For the text-containing cell, return its midpoint in [x, y] coordinate format. 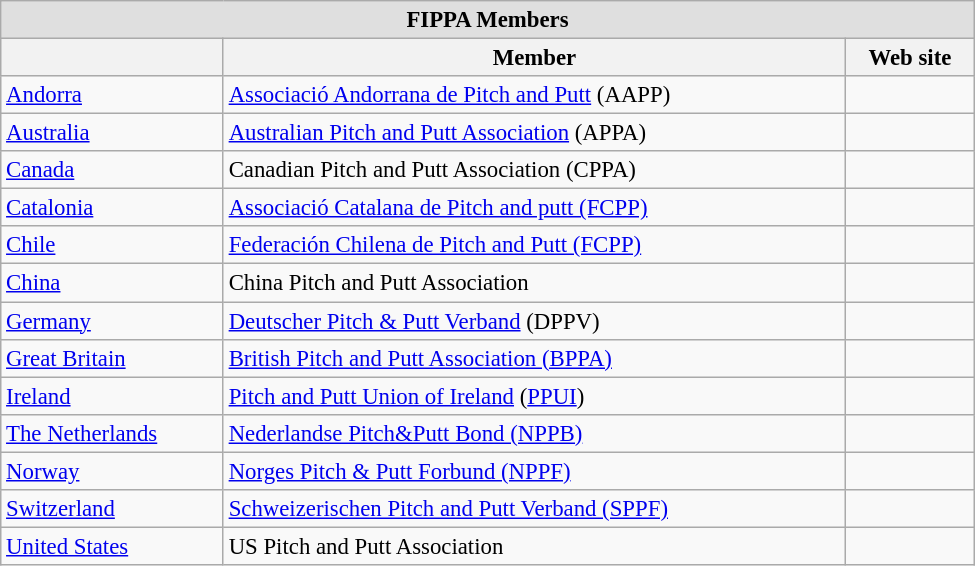
Great Britain [112, 358]
British Pitch and Putt Association (BPPA) [534, 358]
Switzerland [112, 509]
Australia [112, 133]
Associació Andorrana de Pitch and Putt (AAPP) [534, 95]
Andorra [112, 95]
Norway [112, 471]
Canada [112, 170]
Federación Chilena de Pitch and Putt (FCPP) [534, 245]
Norges Pitch & Putt Forbund (NPPF) [534, 471]
The Netherlands [112, 433]
Member [534, 58]
Germany [112, 321]
United States [112, 546]
China [112, 283]
China Pitch and Putt Association [534, 283]
Catalonia [112, 208]
Deutscher Pitch & Putt Verband (DPPV) [534, 321]
US Pitch and Putt Association [534, 546]
Associació Catalana de Pitch and putt (FCPP) [534, 208]
Nederlandse Pitch&Putt Bond (NPPB) [534, 433]
Pitch and Putt Union of Ireland (PPUI) [534, 396]
Chile [112, 245]
Schweizerischen Pitch and Putt Verband (SPPF) [534, 509]
FIPPA Members [488, 20]
Australian Pitch and Putt Association (APPA) [534, 133]
Canadian Pitch and Putt Association (CPPA) [534, 170]
Web site [910, 58]
Ireland [112, 396]
